Find where the given text appears and provide that cell's center as (x, y) coordinate. 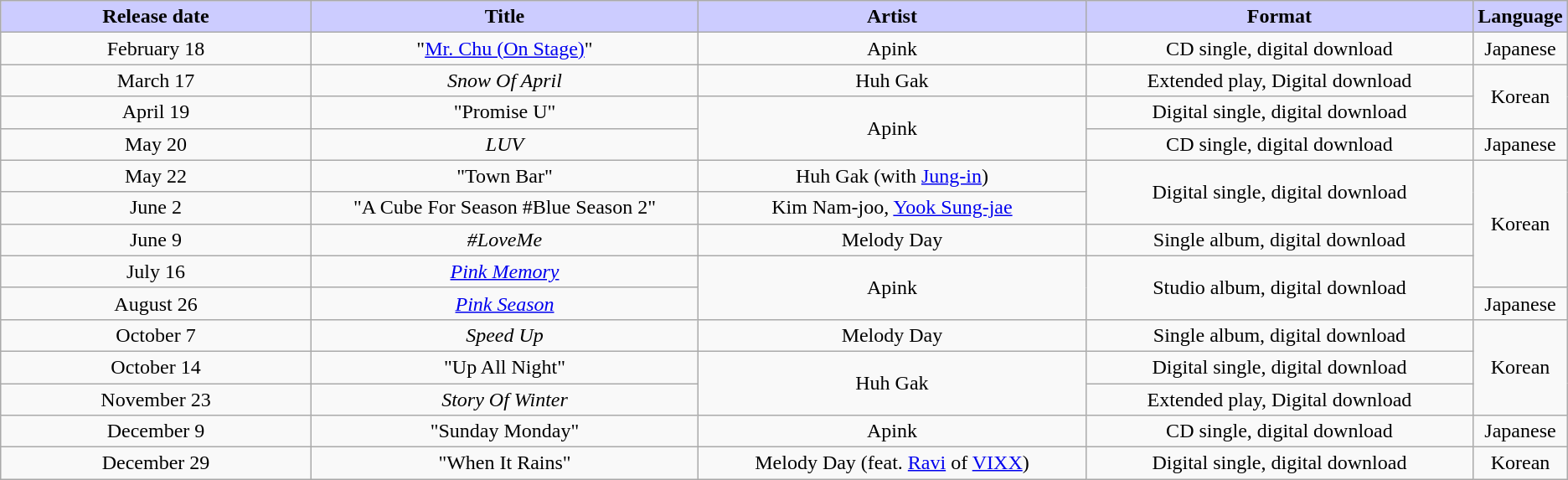
Title (504, 17)
Studio album, digital download (1280, 287)
April 19 (156, 112)
Pink Memory (504, 271)
#LoveMe (504, 240)
Pink Season (504, 303)
"Mr. Chu (On Stage)" (504, 49)
LUV (504, 144)
November 23 (156, 400)
"A Cube For Season #Blue Season 2" (504, 208)
February 18 (156, 49)
"Town Bar" (504, 176)
"Sunday Monday" (504, 431)
"When It Rains" (504, 463)
June 2 (156, 208)
May 20 (156, 144)
"Promise U" (504, 112)
"Up All Night" (504, 367)
Snow Of April (504, 80)
Format (1280, 17)
December 29 (156, 463)
October 14 (156, 367)
Melody Day (feat. Ravi of VIXX) (892, 463)
May 22 (156, 176)
Story Of Winter (504, 400)
Speed Up (504, 335)
June 9 (156, 240)
October 7 (156, 335)
December 9 (156, 431)
Language (1520, 17)
Huh Gak (with Jung-in) (892, 176)
Release date (156, 17)
July 16 (156, 271)
Kim Nam-joo, Yook Sung-jae (892, 208)
Artist (892, 17)
March 17 (156, 80)
August 26 (156, 303)
